Detect which cell encompasses the target text, then output its [X, Y] center coordinate. 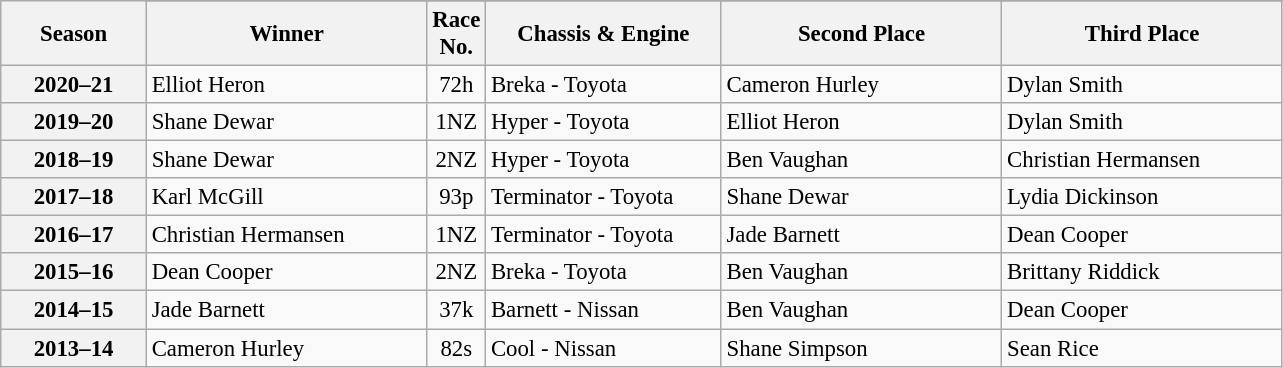
Karl McGill [286, 197]
Sean Rice [1142, 348]
Barnett - Nissan [604, 310]
2014–15 [74, 310]
2018–19 [74, 160]
Lydia Dickinson [1142, 197]
Race No. [456, 34]
2019–20 [74, 122]
72h [456, 85]
Season [74, 34]
93p [456, 197]
2013–14 [74, 348]
Third Place [1142, 34]
Brittany Riddick [1142, 273]
Winner [286, 34]
82s [456, 348]
Chassis & Engine [604, 34]
2017–18 [74, 197]
Second Place [862, 34]
2020–21 [74, 85]
2015–16 [74, 273]
37k [456, 310]
Shane Simpson [862, 348]
Cool - Nissan [604, 348]
2016–17 [74, 235]
